Determine the [X, Y] coordinate at the center of the cell enclosing the given text.  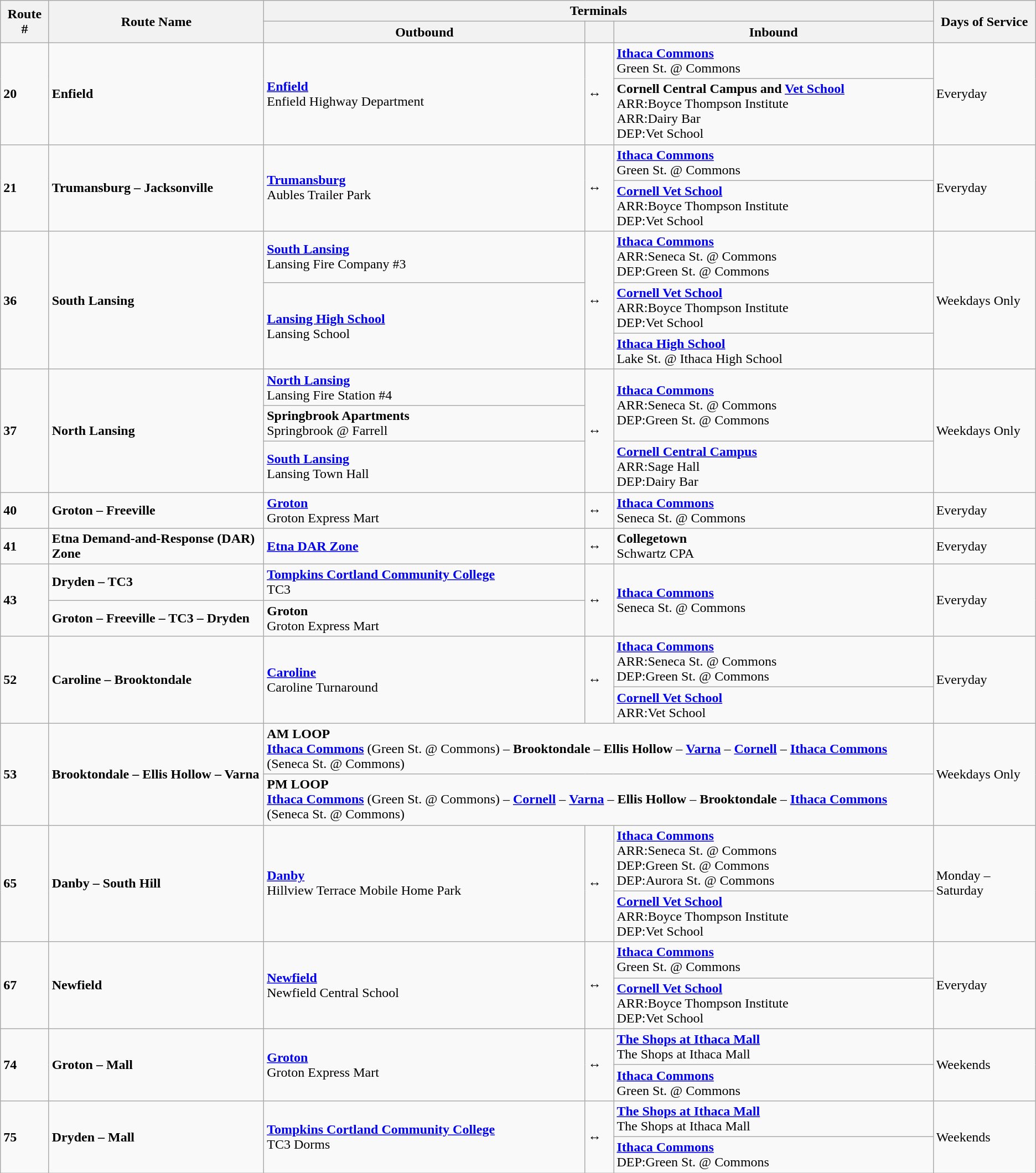
Cornell Central Campus and Vet SchoolARR:Boyce Thompson InstituteARR:Dairy BarDEP:Vet School [774, 112]
Terminals [599, 11]
Inbound [774, 32]
Groton – Freeville [156, 510]
36 [24, 300]
CollegetownSchwartz CPA [774, 547]
Days of Service [984, 22]
TrumansburgAubles Trailer Park [424, 188]
53 [24, 774]
Enfield [156, 94]
EnfieldEnfield Highway Department [424, 94]
Groton – Mall [156, 1065]
Lansing High SchoolLansing School [424, 325]
43 [24, 600]
Tompkins Cortland Community CollegeTC3 Dorms [424, 1136]
74 [24, 1065]
37 [24, 430]
South LansingLansing Town Hall [424, 466]
NewfieldNewfield Central School [424, 985]
Caroline – Brooktondale [156, 679]
Ithaca CommonsDEP:Green St. @ Commons [774, 1154]
Groton – Freeville – TC3 – Dryden [156, 619]
65 [24, 883]
Route Name [156, 22]
41 [24, 547]
CarolineCaroline Turnaround [424, 679]
AM LOOPIthaca Commons (Green St. @ Commons) – Brooktondale – Ellis Hollow – Varna – Cornell – Ithaca Commons (Seneca St. @ Commons) [599, 749]
20 [24, 94]
Trumansburg – Jacksonville [156, 188]
North LansingLansing Fire Station #4 [424, 387]
Etna DAR Zone [424, 547]
Springbrook ApartmentsSpringbrook @ Farrell [424, 423]
Brooktondale – Ellis Hollow – Varna [156, 774]
Cornell Central CampusARR:Sage HallDEP:Dairy Bar [774, 466]
Tompkins Cortland Community CollegeTC3 [424, 582]
Monday – Saturday [984, 883]
Newfield [156, 985]
Dryden – Mall [156, 1136]
DanbyHillview Terrace Mobile Home Park [424, 883]
Danby – South Hill [156, 883]
Ithaca CommonsARR:Seneca St. @ CommonsDEP:Green St. @ CommonsDEP:Aurora St. @ Commons [774, 858]
South LansingLansing Fire Company #3 [424, 257]
PM LOOPIthaca Commons (Green St. @ Commons) – Cornell – Varna – Ellis Hollow – Brooktondale – Ithaca Commons (Seneca St. @ Commons) [599, 800]
South Lansing [156, 300]
North Lansing [156, 430]
Route # [24, 22]
Cornell Vet SchoolARR:Vet School [774, 705]
75 [24, 1136]
52 [24, 679]
40 [24, 510]
67 [24, 985]
Etna Demand-and-Response (DAR) Zone [156, 547]
Outbound [424, 32]
Ithaca High SchoolLake St. @ Ithaca High School [774, 351]
21 [24, 188]
Dryden – TC3 [156, 582]
